Return (x, y) of the center of cell containing provided text 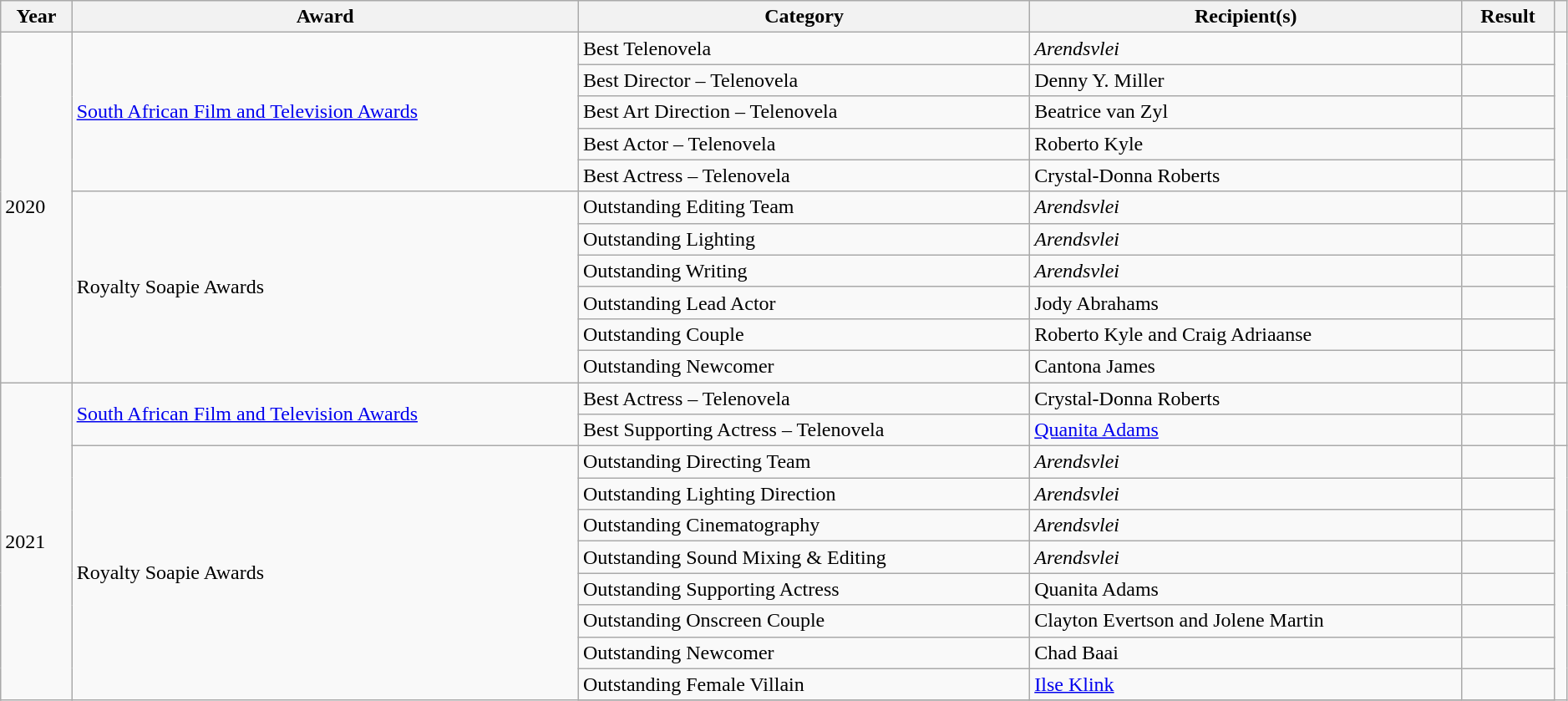
Award (325, 17)
Outstanding Supporting Actress (804, 589)
Outstanding Lead Actor (804, 302)
Outstanding Lighting (804, 239)
Outstanding Lighting Direction (804, 494)
Best Art Direction – Telenovela (804, 112)
Best Supporting Actress – Telenovela (804, 430)
Jody Abrahams (1246, 302)
Denny Y. Miller (1246, 80)
Outstanding Writing (804, 271)
2020 (37, 207)
Chad Baai (1246, 653)
Ilse Klink (1246, 684)
Year (37, 17)
Result (1508, 17)
Outstanding Onscreen Couple (804, 621)
Outstanding Editing Team (804, 207)
Best Telenovela (804, 48)
Best Director – Telenovela (804, 80)
Recipient(s) (1246, 17)
Best Actor – Telenovela (804, 144)
2021 (37, 541)
Category (804, 17)
Clayton Evertson and Jolene Martin (1246, 621)
Roberto Kyle and Craig Adriaanse (1246, 334)
Beatrice van Zyl (1246, 112)
Roberto Kyle (1246, 144)
Outstanding Female Villain (804, 684)
Outstanding Directing Team (804, 462)
Outstanding Sound Mixing & Editing (804, 557)
Outstanding Couple (804, 334)
Outstanding Cinematography (804, 526)
Cantona James (1246, 366)
